Provide the [X, Y] coordinate of the cell's center where the given text is located.  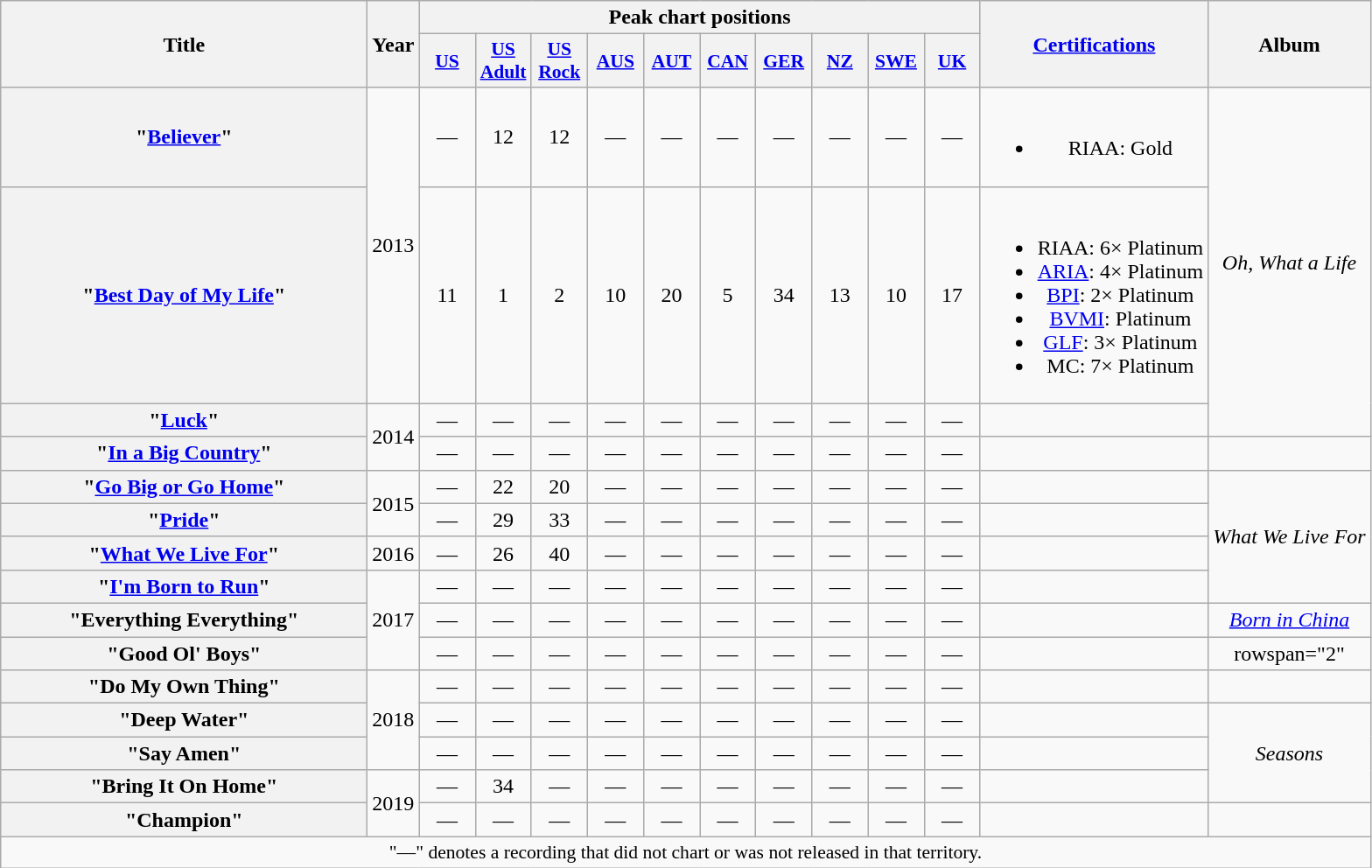
Oh, What a Life [1290, 262]
11 [447, 295]
Certifications [1094, 44]
"Deep Water" [184, 720]
"—" denotes a recording that did not chart or was not released in that territory. [686, 852]
US [447, 61]
UK [952, 61]
"Best Day of My Life" [184, 295]
"Do My Own Thing" [184, 687]
Peak chart positions [700, 17]
2019 [394, 803]
NZ [840, 61]
2 [559, 295]
"What We Live For" [184, 553]
"Luck" [184, 420]
AUT [671, 61]
"Go Big or Go Home" [184, 486]
Album [1290, 44]
"Pride" [184, 520]
17 [952, 295]
RIAA: 6× PlatinumARIA: 4× PlatinumBPI: 2× PlatinumBVMI: PlatinumGLF: 3× PlatinumMC: 7× Platinum [1094, 295]
13 [840, 295]
SWE [896, 61]
"Everything Everything" [184, 619]
"Champion" [184, 820]
What We Live For [1290, 536]
2018 [394, 720]
"Good Ol' Boys" [184, 654]
"Believer" [184, 136]
2014 [394, 437]
Seasons [1290, 753]
40 [559, 553]
"Say Amen" [184, 753]
CAN [728, 61]
"In a Big Country" [184, 453]
26 [503, 553]
RIAA: Gold [1094, 136]
1 [503, 295]
22 [503, 486]
33 [559, 520]
rowspan="2" [1290, 654]
USAdult [503, 61]
AUS [615, 61]
GER [784, 61]
"I'm Born to Run" [184, 586]
Title [184, 44]
"Bring It On Home" [184, 787]
29 [503, 520]
2017 [394, 619]
Year [394, 44]
2016 [394, 553]
2015 [394, 503]
USRock [559, 61]
2013 [394, 245]
5 [728, 295]
Born in China [1290, 619]
